Identify which cell holds the provided text, then report its (x, y) central coordinate. 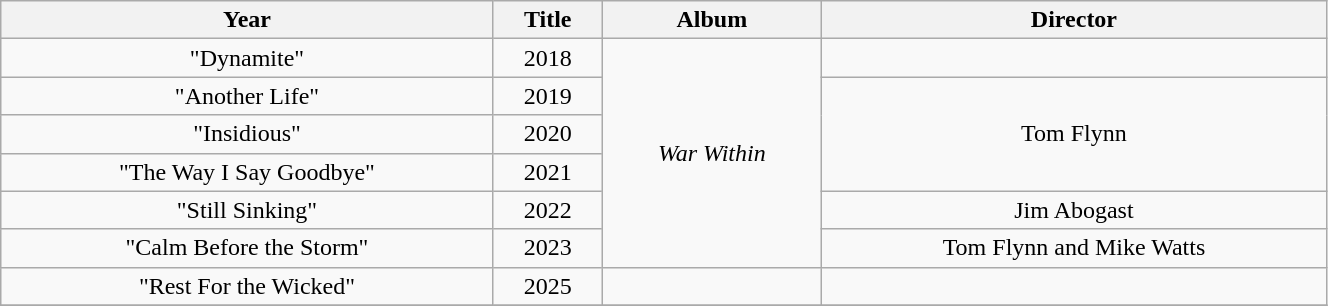
Jim Abogast (1074, 210)
"Another Life" (247, 96)
Album (712, 20)
Title (548, 20)
"Still Sinking" (247, 210)
2021 (548, 172)
"Dynamite" (247, 58)
"The Way I Say Goodbye" (247, 172)
2018 (548, 58)
2020 (548, 134)
Director (1074, 20)
Year (247, 20)
"Calm Before the Storm" (247, 248)
2019 (548, 96)
War Within (712, 153)
2022 (548, 210)
2023 (548, 248)
2025 (548, 286)
Tom Flynn (1074, 134)
Tom Flynn and Mike Watts (1074, 248)
"Rest For the Wicked" (247, 286)
"Insidious" (247, 134)
